Extract the (x, y) coordinate from the center of the cell holding the provided text.  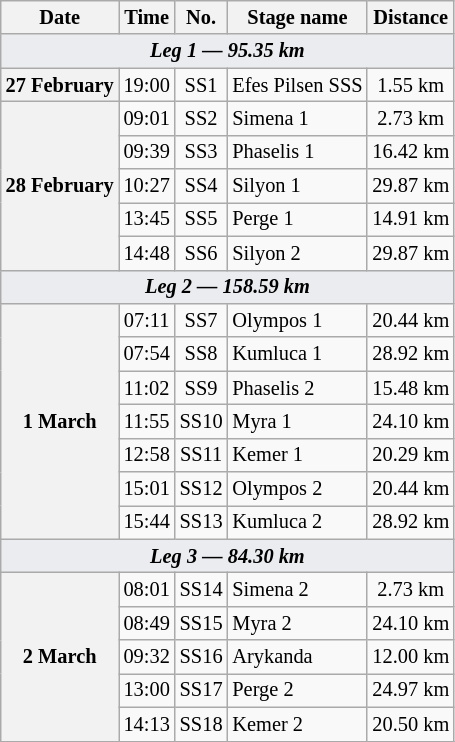
SS1 (202, 85)
07:11 (147, 320)
Olympos 2 (297, 489)
SS2 (202, 118)
Stage name (297, 17)
10:27 (147, 186)
Olympos 1 (297, 320)
24.97 km (410, 690)
11:02 (147, 388)
Time (147, 17)
20.50 km (410, 724)
15:44 (147, 522)
08:49 (147, 623)
Myra 2 (297, 623)
14:13 (147, 724)
12.00 km (410, 657)
SS5 (202, 219)
Kemer 2 (297, 724)
28 February (60, 185)
Silyon 2 (297, 253)
13:00 (147, 690)
SS6 (202, 253)
SS18 (202, 724)
07:54 (147, 354)
Leg 3 — 84.30 km (228, 556)
Kumluca 2 (297, 522)
SS4 (202, 186)
19:00 (147, 85)
SS8 (202, 354)
09:32 (147, 657)
11:55 (147, 421)
SS15 (202, 623)
SS10 (202, 421)
27 February (60, 85)
08:01 (147, 589)
12:58 (147, 455)
Simena 2 (297, 589)
Leg 1 — 95.35 km (228, 51)
Leg 2 — 158.59 km (228, 287)
SS3 (202, 152)
15.48 km (410, 388)
13:45 (147, 219)
Simena 1 (297, 118)
Silyon 1 (297, 186)
SS11 (202, 455)
Perge 1 (297, 219)
2 March (60, 656)
SS13 (202, 522)
Phaselis 2 (297, 388)
1.55 km (410, 85)
Myra 1 (297, 421)
Phaselis 1 (297, 152)
14:48 (147, 253)
Kumluca 1 (297, 354)
09:39 (147, 152)
No. (202, 17)
Perge 2 (297, 690)
SS9 (202, 388)
1 March (60, 421)
Kemer 1 (297, 455)
14.91 km (410, 219)
15:01 (147, 489)
Arykanda (297, 657)
SS12 (202, 489)
SS14 (202, 589)
SS17 (202, 690)
Date (60, 17)
SS16 (202, 657)
SS7 (202, 320)
Distance (410, 17)
16.42 km (410, 152)
20.29 km (410, 455)
09:01 (147, 118)
Efes Pilsen SSS (297, 85)
